Search for the cell housing the specified text and yield its [x, y] center coordinate. 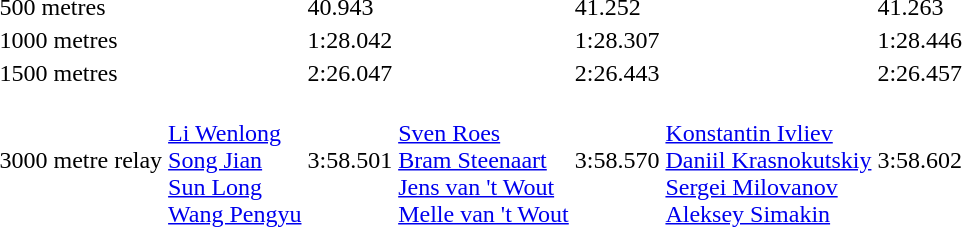
2:26.047 [350, 73]
1:28.042 [350, 40]
2:26.443 [617, 73]
1:28.307 [617, 40]
